Output the [X, Y] coordinate of the center of the cell containing the given text.  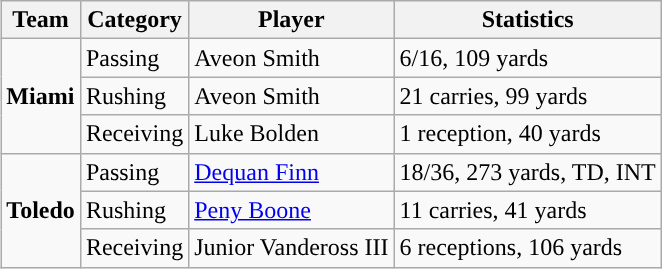
21 carries, 99 yards [528, 96]
Peny Boone [292, 210]
Miami [41, 96]
Dequan Finn [292, 172]
18/36, 273 yards, TD, INT [528, 172]
6/16, 109 yards [528, 58]
Junior Vandeross III [292, 248]
Luke Bolden [292, 134]
Toledo [41, 210]
Player [292, 20]
6 receptions, 106 yards [528, 248]
Team [41, 20]
11 carries, 41 yards [528, 210]
1 reception, 40 yards [528, 134]
Statistics [528, 20]
Category [134, 20]
